Detect which cell encompasses the target text, then output its (x, y) center coordinate. 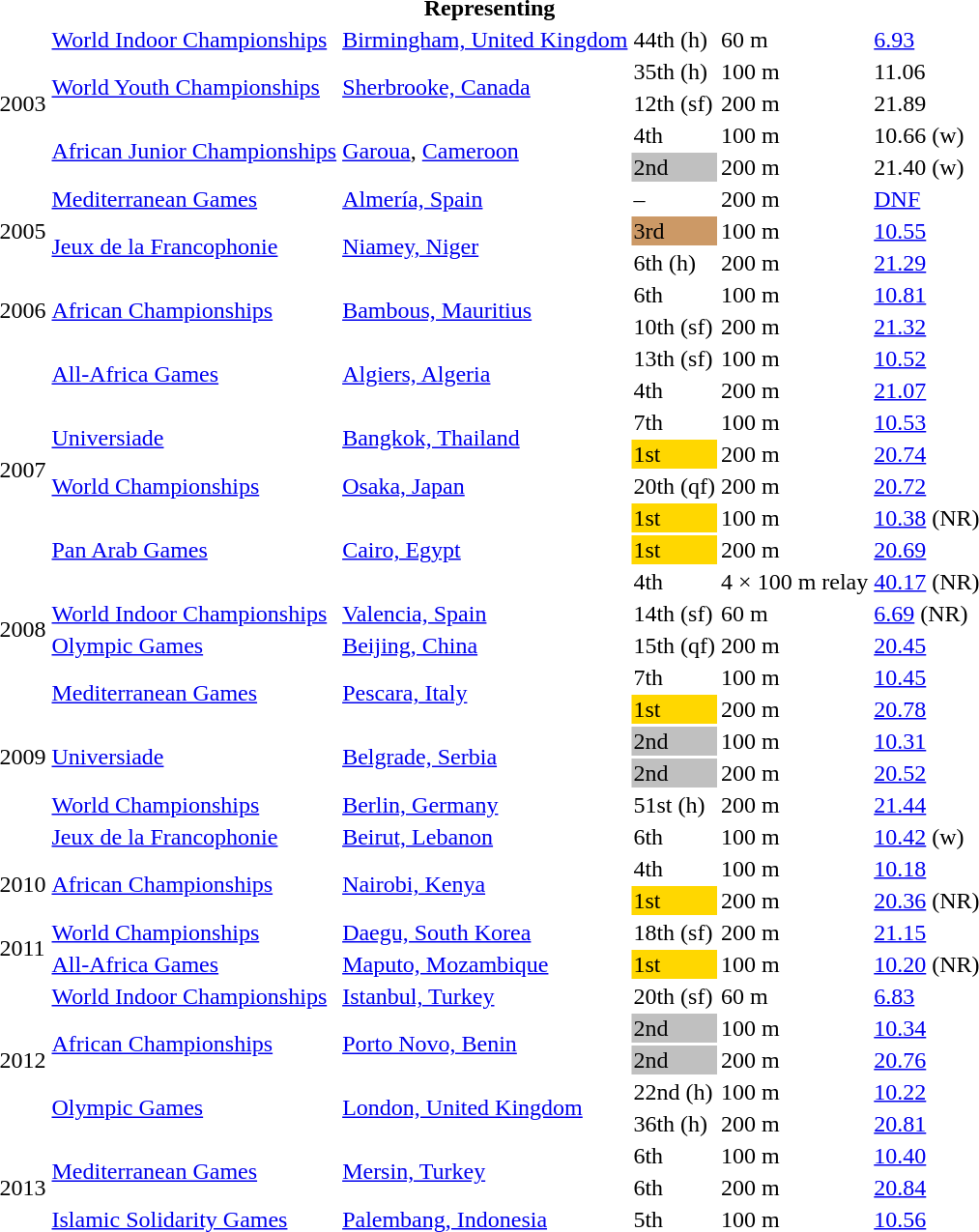
Mersin, Turkey (485, 1171)
Beijing, China (485, 645)
London, United Kingdom (485, 1107)
Pescara, Italy (485, 694)
20th (qf) (675, 486)
– (675, 199)
Berlin, Germany (485, 805)
Belgrade, Serbia (485, 758)
15th (qf) (675, 645)
World Youth Championships (194, 87)
14th (sf) (675, 614)
Porto Novo, Benin (485, 1044)
35th (h) (675, 72)
51st (h) (675, 805)
African Junior Championships (194, 151)
Nairobi, Kenya (485, 885)
3rd (675, 231)
Algiers, Algeria (485, 375)
Maputo, Mozambique (485, 964)
Almería, Spain (485, 199)
Sherbrooke, Canada (485, 87)
44th (h) (675, 40)
12th (sf) (675, 103)
Birmingham, United Kingdom (485, 40)
Pan Arab Games (194, 550)
Cairo, Egypt (485, 550)
Istanbul, Turkey (485, 996)
20th (sf) (675, 996)
10th (sf) (675, 327)
Beirut, Lebanon (485, 837)
13th (sf) (675, 358)
36th (h) (675, 1124)
6th (h) (675, 263)
Bambous, Mauritius (485, 311)
Garoua, Cameroon (485, 151)
Bangkok, Thailand (485, 439)
Osaka, Japan (485, 486)
Valencia, Spain (485, 614)
22nd (h) (675, 1092)
18th (sf) (675, 932)
4 × 100 m relay (794, 582)
Niamey, Niger (485, 247)
Daegu, South Korea (485, 932)
